Return (x, y) of the center of cell containing provided text 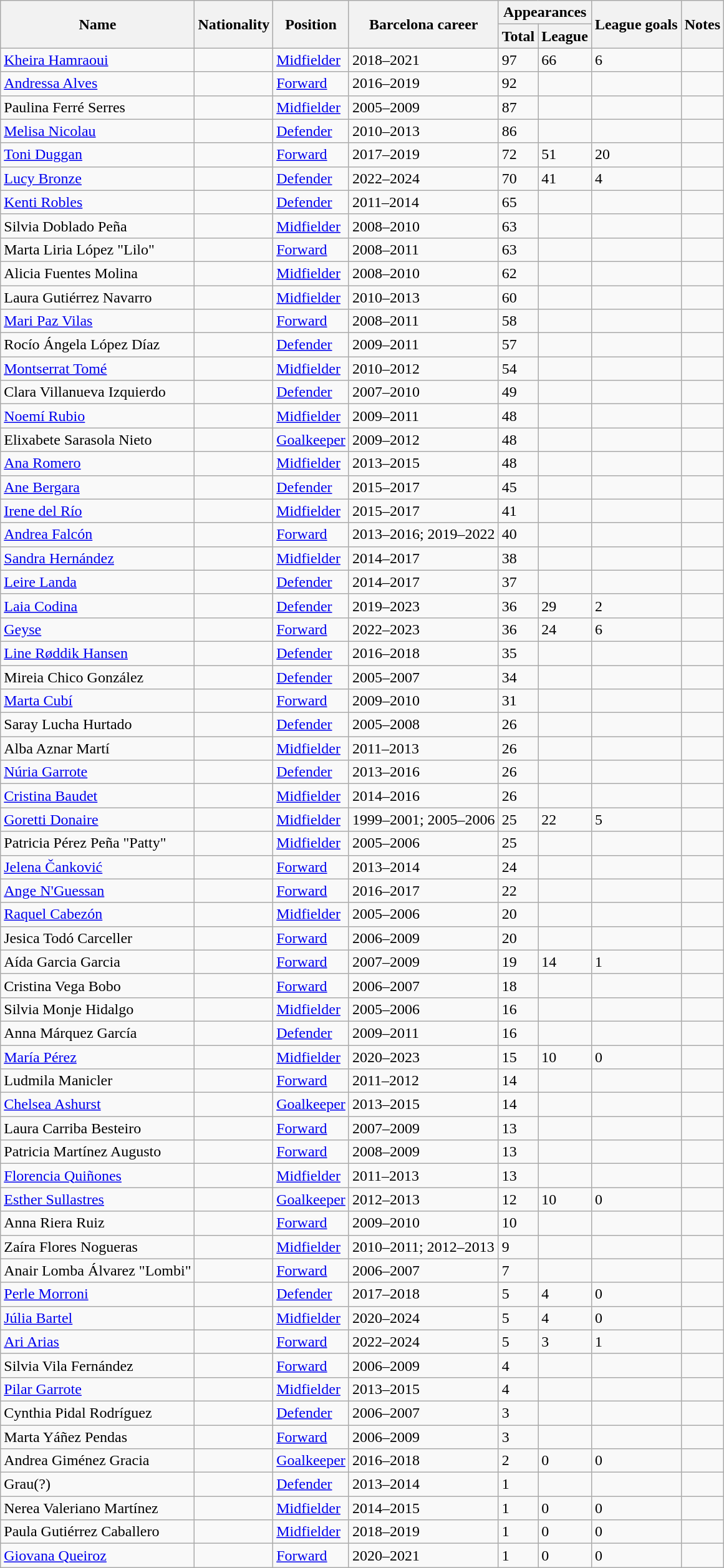
2005–2009 (423, 107)
2013–2016 (423, 772)
Irene del Río (97, 511)
Clara Villanueva Izquierdo (97, 392)
Mireia Chico González (97, 677)
49 (518, 392)
Perle Morroni (97, 1294)
2013–2016; 2019–2022 (423, 535)
Patricia Martínez Augusto (97, 1152)
19 (518, 962)
7 (518, 1270)
2016–2019 (423, 84)
Chelsea Ashurst (97, 1105)
97 (518, 60)
Ana Romero (97, 463)
Esther Sullastres (97, 1199)
Cristina Baudet (97, 796)
Ange N'Guessan (97, 891)
2005–2008 (423, 725)
Marta Liria López "Lilo" (97, 249)
62 (518, 273)
37 (518, 582)
Saray Lucha Hurtado (97, 725)
Line Røddik Hansen (97, 653)
Name (97, 24)
Silvia Doblado Peña (97, 226)
Silvia Monje Hidalgo (97, 1009)
2010–2012 (423, 369)
League (565, 36)
Alicia Fuentes Molina (97, 273)
60 (518, 298)
Ane Bergara (97, 487)
2020–2024 (423, 1318)
María Pérez (97, 1057)
Anna Márquez García (97, 1033)
Núria Garrote (97, 772)
Total (518, 36)
51 (565, 155)
15 (518, 1057)
Barcelona career (423, 24)
Anair Lomba Álvarez "Lombi" (97, 1270)
Andrea Giménez Gracia (97, 1461)
Laura Gutiérrez Navarro (97, 298)
2010–2011; 2012–2013 (423, 1247)
Marta Cubí (97, 701)
Mari Paz Vilas (97, 321)
Ludmila Manicler (97, 1081)
Lucy Bronze (97, 178)
Marta Yáñez Pendas (97, 1436)
Paulina Ferré Serres (97, 107)
Montserrat Tomé (97, 369)
2019–2023 (423, 606)
Geyse (97, 629)
Nerea Valeriano Martínez (97, 1508)
2014–2015 (423, 1508)
Andressa Alves (97, 84)
29 (565, 606)
Notes (702, 24)
2018–2021 (423, 60)
57 (518, 345)
Zaíra Flores Nogueras (97, 1247)
Melisa Nicolau (97, 131)
Laia Codina (97, 606)
92 (518, 84)
Florencia Quiñones (97, 1176)
Jelena Čanković (97, 867)
Aída Garcia Garcia (97, 962)
Jesica Todó Carceller (97, 938)
2022–2023 (423, 629)
1999–2001; 2005–2006 (423, 820)
Grau(?) (97, 1484)
40 (518, 535)
Rocío Ángela López Díaz (97, 345)
38 (518, 558)
Júlia Bartel (97, 1318)
86 (518, 131)
58 (518, 321)
2018–2019 (423, 1532)
65 (518, 202)
Anna Riera Ruiz (97, 1223)
Ari Arias (97, 1342)
2016–2017 (423, 891)
12 (518, 1199)
Position (311, 24)
2011–2012 (423, 1081)
2012–2013 (423, 1199)
2005–2007 (423, 677)
66 (565, 60)
35 (518, 653)
72 (518, 155)
2007–2010 (423, 392)
Cristina Vega Bobo (97, 985)
87 (518, 107)
Toni Duggan (97, 155)
Silvia Vila Fernández (97, 1365)
45 (518, 487)
2017–2019 (423, 155)
Noemí Rubio (97, 416)
54 (518, 369)
Sandra Hernández (97, 558)
Raquel Cabezón (97, 914)
Laura Carriba Besteiro (97, 1128)
34 (518, 677)
2020–2021 (423, 1556)
Cynthia Pidal Rodríguez (97, 1413)
2011–2014 (423, 202)
Kheira Hamraoui (97, 60)
Nationality (234, 24)
Pilar Garrote (97, 1389)
2008–2009 (423, 1152)
Andrea Falcón (97, 535)
31 (518, 701)
Elixabete Sarasola Nieto (97, 440)
Giovana Queiroz (97, 1556)
Appearances (545, 12)
Paula Gutiérrez Caballero (97, 1532)
2017–2018 (423, 1294)
Goretti Donaire (97, 820)
9 (518, 1247)
2014–2016 (423, 796)
18 (518, 985)
League goals (636, 24)
2020–2023 (423, 1057)
Kenti Robles (97, 202)
Leire Landa (97, 582)
Patricia Pérez Peña "Patty" (97, 843)
Alba Aznar Martí (97, 748)
70 (518, 178)
2009–2012 (423, 440)
